Determine the [x, y] coordinate at the center of the cell enclosing the given text.  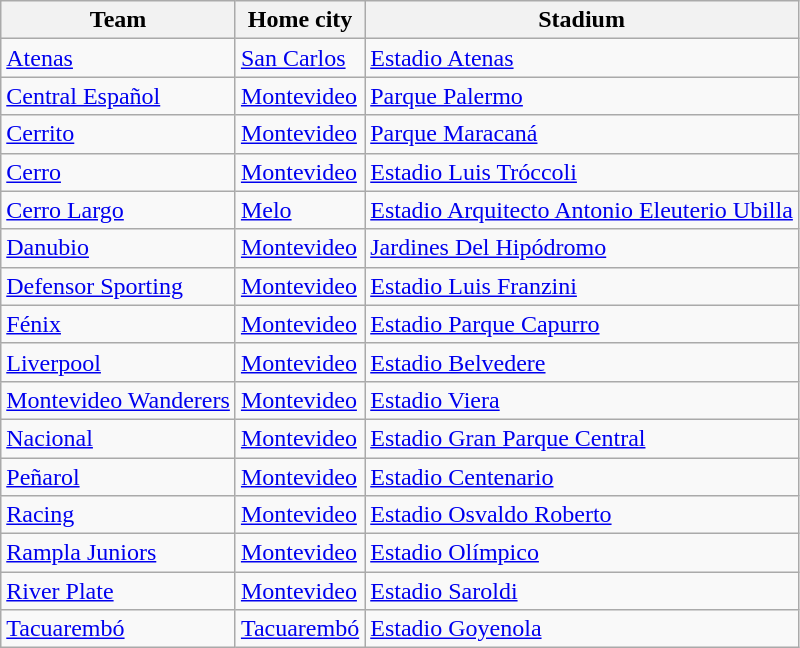
Central Español [118, 96]
Jardines Del Hipódromo [582, 248]
Estadio Luis Franzini [582, 286]
Montevideo Wanderers [118, 400]
Estadio Saroldi [582, 591]
Parque Maracaná [582, 134]
Estadio Parque Capurro [582, 324]
Team [118, 20]
Estadio Atenas [582, 58]
Stadium [582, 20]
Estadio Centenario [582, 477]
Estadio Osvaldo Roberto [582, 515]
Estadio Olímpico [582, 553]
Cerro [118, 172]
Racing [118, 515]
Estadio Gran Parque Central [582, 438]
Melo [300, 210]
Estadio Luis Tróccoli [582, 172]
San Carlos [300, 58]
Nacional [118, 438]
Estadio Goyenola [582, 629]
Home city [300, 20]
Liverpool [118, 362]
Estadio Arquitecto Antonio Eleuterio Ubilla [582, 210]
Cerro Largo [118, 210]
Cerrito [118, 134]
Parque Palermo [582, 96]
Estadio Viera [582, 400]
Fénix [118, 324]
Estadio Belvedere [582, 362]
Danubio [118, 248]
Atenas [118, 58]
Peñarol [118, 477]
Rampla Juniors [118, 553]
Defensor Sporting [118, 286]
River Plate [118, 591]
